Capture the cell that displays the provided text and extract its [x, y] central coordinate. 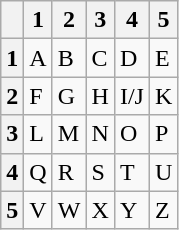
C [100, 58]
Z [163, 210]
X [100, 210]
P [163, 134]
Y [132, 210]
W [69, 210]
I/J [132, 96]
E [163, 58]
T [132, 172]
Q [38, 172]
V [38, 210]
O [132, 134]
L [38, 134]
D [132, 58]
B [69, 58]
A [38, 58]
H [100, 96]
U [163, 172]
G [69, 96]
R [69, 172]
M [69, 134]
F [38, 96]
K [163, 96]
S [100, 172]
N [100, 134]
